Provide the [X, Y] coordinate of the cell's center where the given text is located.  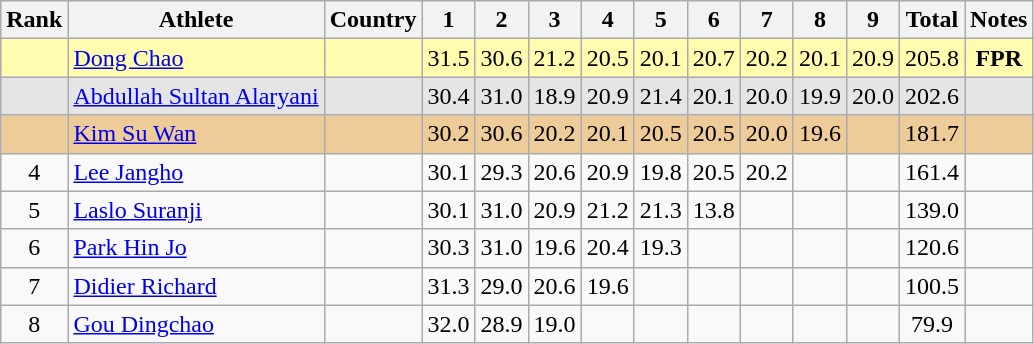
19.9 [820, 96]
21.4 [660, 96]
Dong Chao [196, 58]
18.9 [554, 96]
202.6 [932, 96]
120.6 [932, 248]
28.9 [502, 324]
30.3 [448, 248]
29.0 [502, 286]
161.4 [932, 172]
Notes [999, 20]
79.9 [932, 324]
Country [373, 20]
30.2 [448, 134]
9 [872, 20]
Laslo Suranji [196, 210]
3 [554, 20]
Park Hin Jo [196, 248]
Didier Richard [196, 286]
30.4 [448, 96]
205.8 [932, 58]
32.0 [448, 324]
Total [932, 20]
29.3 [502, 172]
31.5 [448, 58]
19.3 [660, 248]
31.3 [448, 286]
20.4 [608, 248]
21.3 [660, 210]
Rank [34, 20]
19.8 [660, 172]
Kim Su Wan [196, 134]
Gou Dingchao [196, 324]
100.5 [932, 286]
Athlete [196, 20]
181.7 [932, 134]
Abdullah Sultan Alaryani [196, 96]
2 [502, 20]
1 [448, 20]
19.0 [554, 324]
139.0 [932, 210]
FPR [999, 58]
13.8 [714, 210]
Lee Jangho [196, 172]
20.7 [714, 58]
